Detect which cell encompasses the target text, then output its (X, Y) center coordinate. 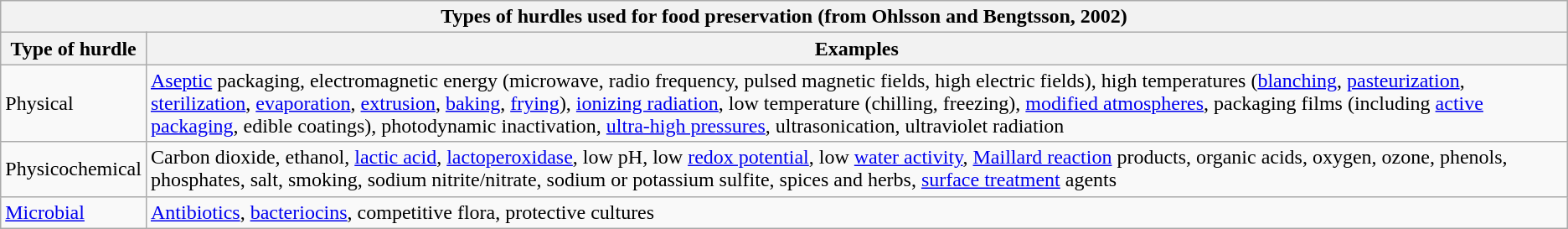
Examples (856, 49)
Microbial (74, 212)
Type of hurdle (74, 49)
Physical (74, 103)
Antibiotics, bacteriocins, competitive flora, protective cultures (856, 212)
Physicochemical (74, 169)
Types of hurdles used for food preservation (from Ohlsson and Bengtsson, 2002) (784, 17)
